Detect which cell encompasses the target text, then output its (x, y) center coordinate. 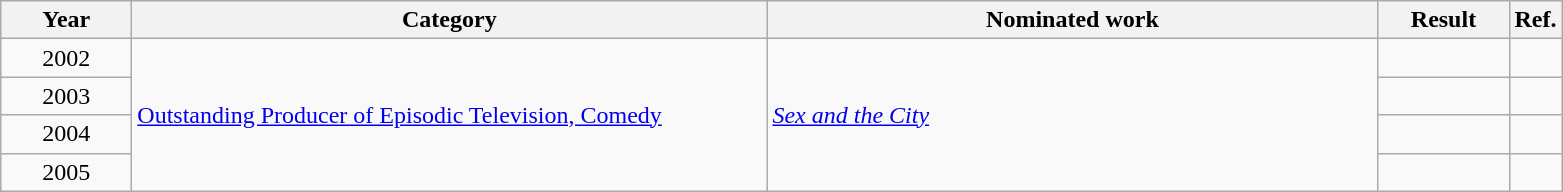
Year (66, 20)
Category (450, 20)
Ref. (1536, 20)
2003 (66, 96)
Outstanding Producer of Episodic Television, Comedy (450, 115)
Result (1444, 20)
2002 (66, 58)
Sex and the City (1072, 115)
2004 (66, 134)
2005 (66, 172)
Nominated work (1072, 20)
